Scan for the cell matching the given text and deliver its [X, Y] coordinate at center. 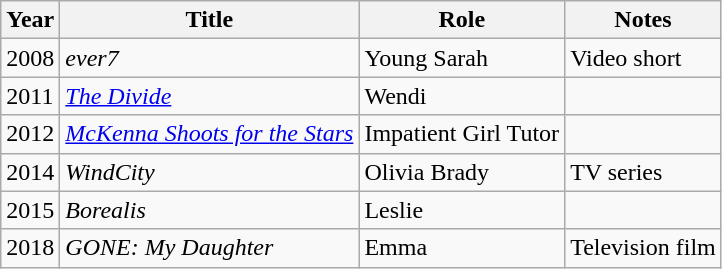
Young Sarah [462, 58]
2011 [30, 96]
McKenna Shoots for the Stars [210, 134]
Television film [644, 248]
WindCity [210, 172]
Olivia Brady [462, 172]
Impatient Girl Tutor [462, 134]
The Divide [210, 96]
ever7 [210, 58]
Role [462, 20]
Year [30, 20]
2015 [30, 210]
2018 [30, 248]
GONE: My Daughter [210, 248]
2014 [30, 172]
Wendi [462, 96]
Notes [644, 20]
Leslie [462, 210]
Emma [462, 248]
Video short [644, 58]
2008 [30, 58]
TV series [644, 172]
Borealis [210, 210]
Title [210, 20]
2012 [30, 134]
